For the text-containing cell, return its midpoint in [X, Y] coordinate format. 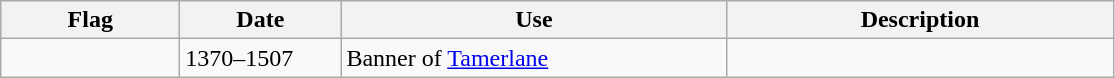
Date [260, 20]
Banner of Tamerlane [534, 58]
Description [920, 20]
1370–1507 [260, 58]
Flag [90, 20]
Use [534, 20]
